Identify which cell holds the provided text, then report its [X, Y] central coordinate. 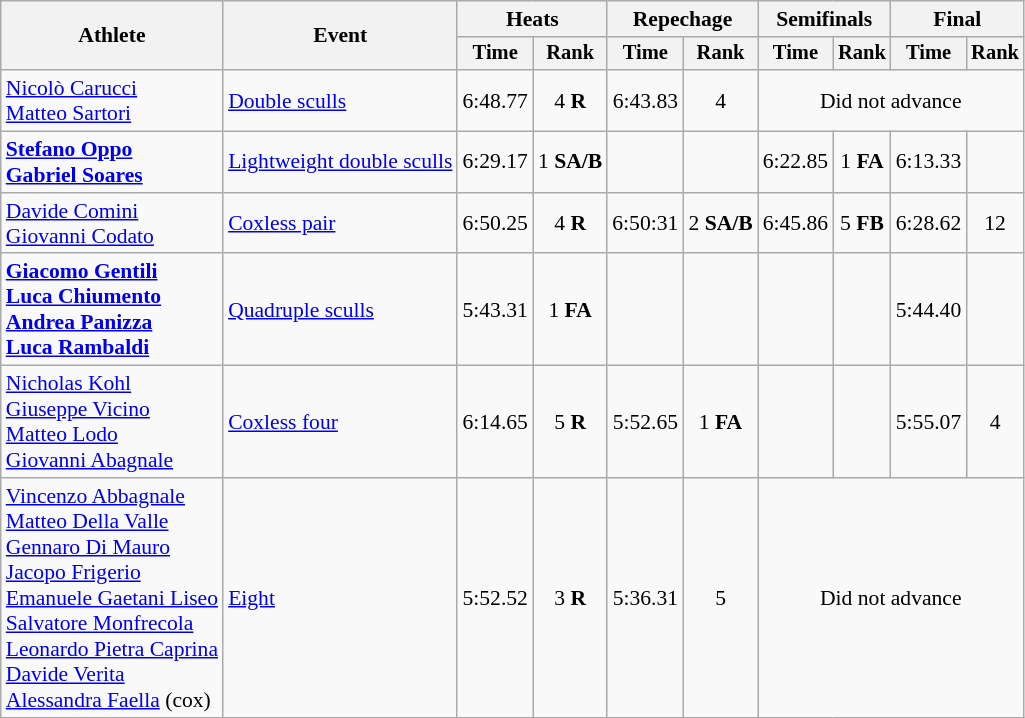
6:13.33 [928, 162]
5:55.07 [928, 422]
Lightweight double sculls [340, 162]
5 R [570, 422]
Coxless pair [340, 224]
Davide CominiGiovanni Codato [112, 224]
5 [720, 598]
6:50:31 [645, 224]
6:28.62 [928, 224]
Final [958, 19]
Semifinals [824, 19]
3 R [570, 598]
Repechage [682, 19]
6:22.85 [796, 162]
Event [340, 36]
2 SA/B [720, 224]
5:44.40 [928, 310]
6:48.77 [494, 100]
Double sculls [340, 100]
Coxless four [340, 422]
5:52.65 [645, 422]
Stefano OppoGabriel Soares [112, 162]
Heats [532, 19]
Eight [340, 598]
12 [995, 224]
5:52.52 [494, 598]
Giacomo GentiliLuca ChiumentoAndrea PanizzaLuca Rambaldi [112, 310]
5 FB [862, 224]
Nicolò CarucciMatteo Sartori [112, 100]
6:45.86 [796, 224]
Nicholas KohlGiuseppe VicinoMatteo LodoGiovanni Abagnale [112, 422]
Quadruple sculls [340, 310]
5:43.31 [494, 310]
6:14.65 [494, 422]
5:36.31 [645, 598]
Athlete [112, 36]
6:43.83 [645, 100]
6:50.25 [494, 224]
6:29.17 [494, 162]
1 SA/B [570, 162]
